Extract the [x, y] coordinate from the center of the cell holding the provided text.  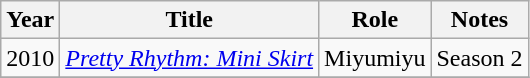
Role [375, 20]
Year [30, 20]
Notes [480, 20]
Season 2 [480, 58]
Pretty Rhythm: Mini Skirt [190, 58]
Title [190, 20]
Miyumiyu [375, 58]
2010 [30, 58]
